Capture the cell that displays the provided text and extract its [X, Y] central coordinate. 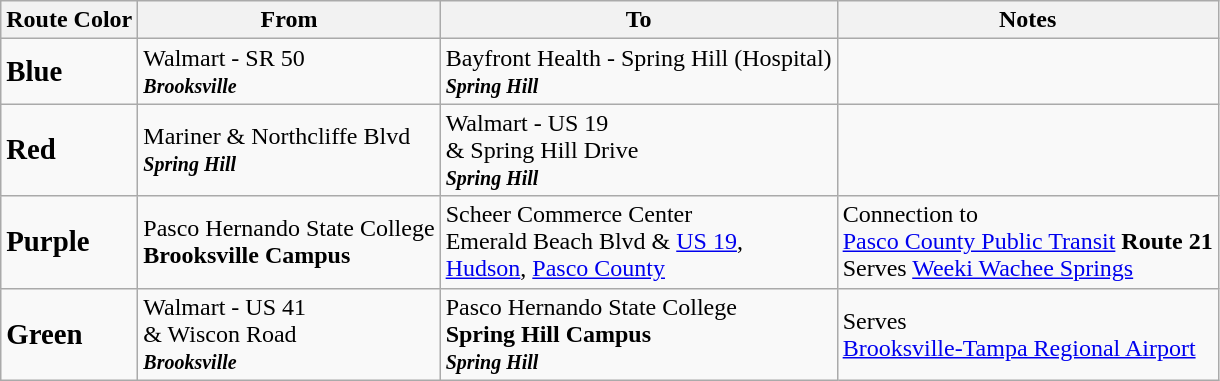
Bayfront Health - Spring Hill (Hospital)Spring Hill [638, 72]
Red [70, 150]
Walmart - US 41& Wiscon RoadBrooksville [289, 334]
Scheer Commerce CenterEmerald Beach Blvd & US 19,Hudson, Pasco County [638, 242]
Mariner & Northcliffe BlvdSpring Hill [289, 150]
Connection toPasco County Public Transit Route 21Serves Weeki Wachee Springs [1028, 242]
Pasco Hernando State CollegeSpring Hill CampusSpring Hill [638, 334]
To [638, 20]
Route Color [70, 20]
Walmart - US 19& Spring Hill DriveSpring Hill [638, 150]
From [289, 20]
Notes [1028, 20]
Green [70, 334]
Blue [70, 72]
Pasco Hernando State CollegeBrooksville Campus [289, 242]
ServesBrooksville-Tampa Regional Airport [1028, 334]
Purple [70, 242]
Walmart - SR 50Brooksville [289, 72]
